Search for the cell housing the specified text and yield its [X, Y] center coordinate. 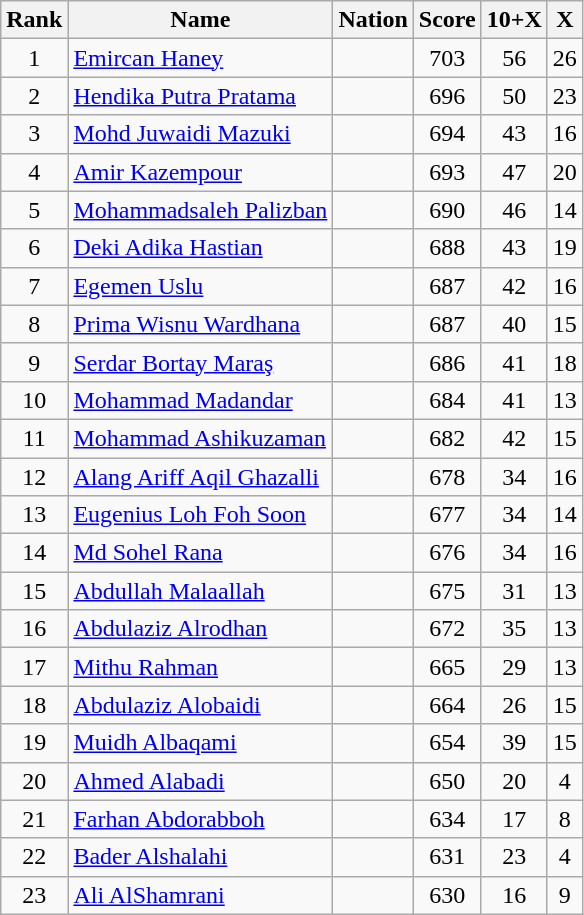
Name [200, 20]
Deki Adika Hastian [200, 248]
694 [447, 134]
35 [514, 629]
665 [447, 667]
2 [34, 96]
682 [447, 438]
693 [447, 172]
11 [34, 438]
631 [447, 857]
1 [34, 58]
654 [447, 743]
696 [447, 96]
Hendika Putra Pratama [200, 96]
Mohd Juwaidi Mazuki [200, 134]
675 [447, 591]
56 [514, 58]
676 [447, 553]
Muidh Albaqami [200, 743]
Md Sohel Rana [200, 553]
Nation [373, 20]
46 [514, 210]
31 [514, 591]
Bader Alshalahi [200, 857]
Serdar Bortay Maraş [200, 362]
650 [447, 781]
6 [34, 248]
672 [447, 629]
12 [34, 477]
Mohammad Madandar [200, 400]
Abdulaziz Alobaidi [200, 705]
677 [447, 515]
Abdulaziz Alrodhan [200, 629]
634 [447, 819]
Score [447, 20]
50 [514, 96]
Farhan Abdorabboh [200, 819]
Mithu Rahman [200, 667]
Ali AlShamrani [200, 895]
690 [447, 210]
Eugenius Loh Foh Soon [200, 515]
Egemen Uslu [200, 286]
Prima Wisnu Wardhana [200, 324]
630 [447, 895]
Emircan Haney [200, 58]
10+X [514, 20]
X [564, 20]
Abdullah Malaallah [200, 591]
686 [447, 362]
688 [447, 248]
21 [34, 819]
664 [447, 705]
Amir Kazempour [200, 172]
Alang Ariff Aqil Ghazalli [200, 477]
7 [34, 286]
3 [34, 134]
29 [514, 667]
703 [447, 58]
22 [34, 857]
Ahmed Alabadi [200, 781]
40 [514, 324]
5 [34, 210]
10 [34, 400]
47 [514, 172]
Mohammadsaleh Palizban [200, 210]
678 [447, 477]
Rank [34, 20]
39 [514, 743]
684 [447, 400]
Mohammad Ashikuzaman [200, 438]
